Capture the cell that displays the provided text and extract its (X, Y) central coordinate. 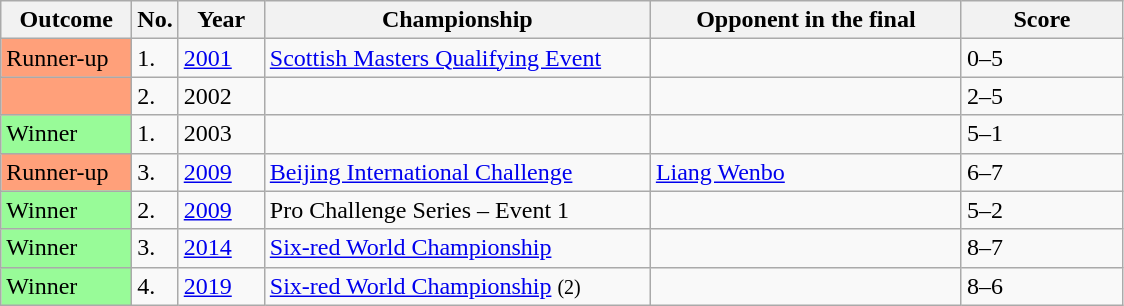
2014 (221, 248)
Scottish Masters Qualifying Event (457, 58)
Opponent in the final (806, 20)
Score (1042, 20)
6–7 (1042, 172)
2001 (221, 58)
2003 (221, 134)
Six-red World Championship (457, 248)
Outcome (66, 20)
Beijing International Challenge (457, 172)
4. (155, 286)
2–5 (1042, 96)
5–1 (1042, 134)
Six-red World Championship (2) (457, 286)
8–6 (1042, 286)
Pro Challenge Series – Event 1 (457, 210)
0–5 (1042, 58)
5–2 (1042, 210)
Year (221, 20)
No. (155, 20)
Liang Wenbo (806, 172)
2019 (221, 286)
8–7 (1042, 248)
2002 (221, 96)
Championship (457, 20)
